Determine the [X, Y] coordinate at the center of the cell enclosing the given text.  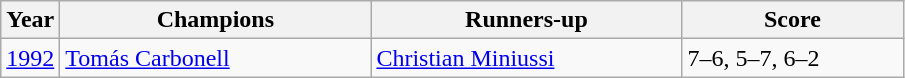
Christian Miniussi [526, 58]
Year [30, 20]
Champions [216, 20]
Runners-up [526, 20]
Tomás Carbonell [216, 58]
7–6, 5–7, 6–2 [792, 58]
Score [792, 20]
1992 [30, 58]
